From the cell containing the given text, extract its center point as [X, Y] coordinate. 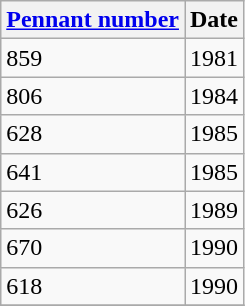
626 [93, 210]
628 [93, 134]
1989 [214, 210]
618 [93, 286]
859 [93, 58]
806 [93, 96]
Date [214, 20]
Pennant number [93, 20]
670 [93, 248]
641 [93, 172]
1981 [214, 58]
1984 [214, 96]
